Scan for the cell matching the given text and deliver its [x, y] coordinate at center. 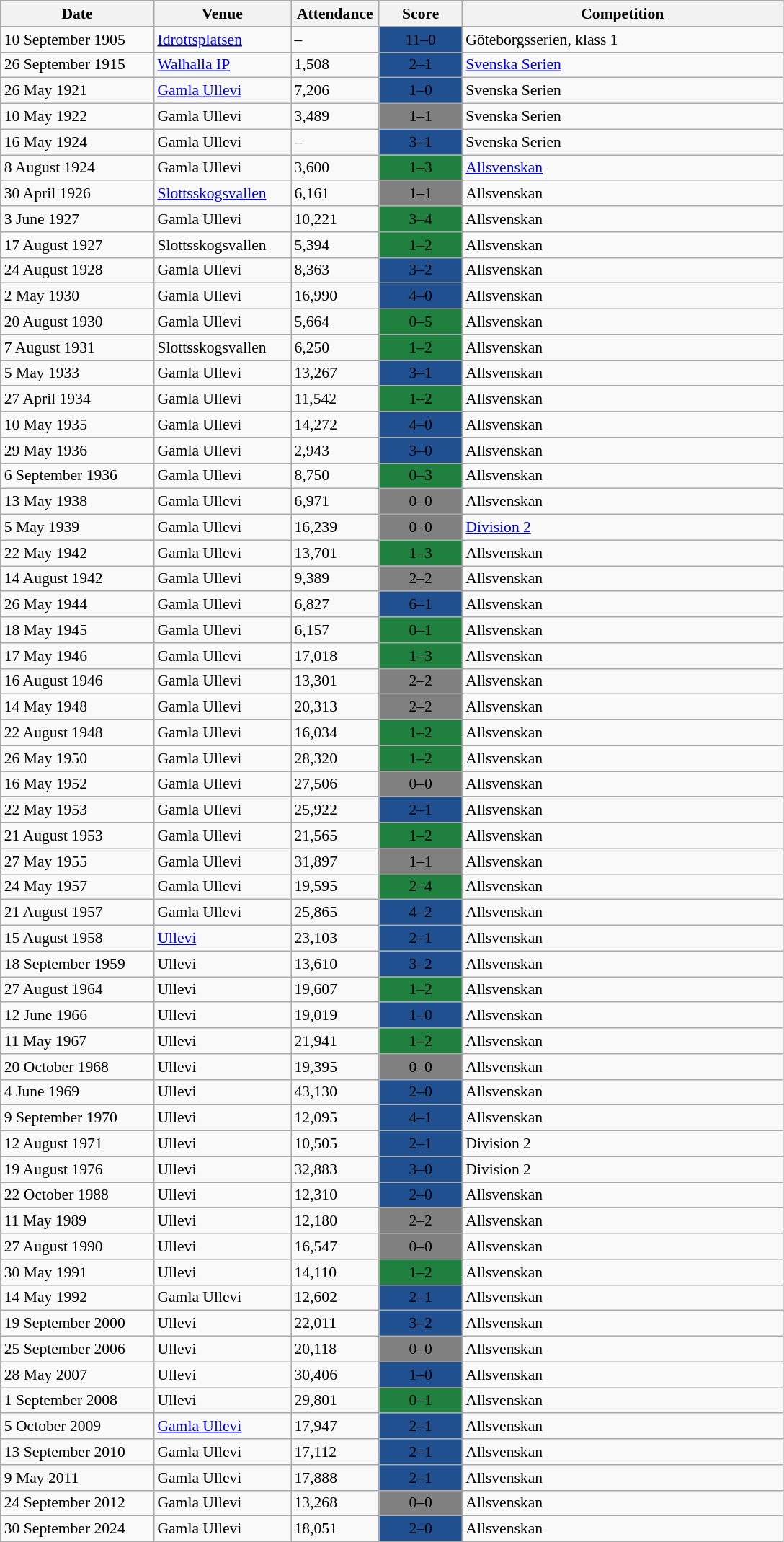
22 August 1948 [78, 733]
Attendance [336, 14]
5,664 [336, 322]
11–0 [421, 40]
16 May 1952 [78, 784]
3,489 [336, 117]
3 June 1927 [78, 219]
10 May 1935 [78, 425]
12 August 1971 [78, 1144]
5 May 1933 [78, 373]
6,250 [336, 347]
30 September 2024 [78, 1529]
Walhalla IP [222, 65]
22 May 1953 [78, 810]
21 August 1953 [78, 836]
7,206 [336, 91]
Date [78, 14]
11,542 [336, 399]
26 May 1921 [78, 91]
8,363 [336, 270]
27,506 [336, 784]
11 May 1989 [78, 1221]
2–4 [421, 887]
16,547 [336, 1246]
24 May 1957 [78, 887]
16 August 1946 [78, 681]
24 September 2012 [78, 1503]
12,310 [336, 1195]
5 May 1939 [78, 528]
17 August 1927 [78, 245]
20,118 [336, 1350]
14,110 [336, 1272]
29 May 1936 [78, 451]
Idrottsplatsen [222, 40]
17,947 [336, 1427]
22,011 [336, 1324]
0–3 [421, 476]
1,508 [336, 65]
24 August 1928 [78, 270]
14 May 1948 [78, 707]
19 August 1976 [78, 1169]
4–1 [421, 1118]
5,394 [336, 245]
6 September 1936 [78, 476]
32,883 [336, 1169]
6,157 [336, 630]
0–5 [421, 322]
26 September 1915 [78, 65]
29,801 [336, 1401]
10,505 [336, 1144]
Competition [623, 14]
25 September 2006 [78, 1350]
Score [421, 14]
27 April 1934 [78, 399]
26 May 1944 [78, 605]
30,406 [336, 1375]
13 May 1938 [78, 502]
10 May 1922 [78, 117]
9,389 [336, 579]
12,180 [336, 1221]
30 May 1991 [78, 1272]
23,103 [336, 939]
18,051 [336, 1529]
13,701 [336, 553]
18 May 1945 [78, 630]
17 May 1946 [78, 656]
16,239 [336, 528]
28 May 2007 [78, 1375]
19,607 [336, 990]
15 August 1958 [78, 939]
25,922 [336, 810]
17,888 [336, 1478]
17,112 [336, 1452]
3–4 [421, 219]
22 October 1988 [78, 1195]
1 September 2008 [78, 1401]
21,565 [336, 836]
12 June 1966 [78, 1016]
17,018 [336, 656]
18 September 1959 [78, 964]
3,600 [336, 168]
6–1 [421, 605]
2,943 [336, 451]
6,971 [336, 502]
19 September 2000 [78, 1324]
27 May 1955 [78, 861]
12,095 [336, 1118]
14 May 1992 [78, 1298]
16 May 1924 [78, 142]
30 April 1926 [78, 194]
21 August 1957 [78, 913]
27 August 1990 [78, 1246]
11 May 1967 [78, 1041]
10 September 1905 [78, 40]
20 October 1968 [78, 1067]
19,595 [336, 887]
6,161 [336, 194]
Venue [222, 14]
6,827 [336, 605]
20 August 1930 [78, 322]
16,990 [336, 296]
10,221 [336, 219]
4–2 [421, 913]
5 October 2009 [78, 1427]
2 May 1930 [78, 296]
13,268 [336, 1503]
7 August 1931 [78, 347]
16,034 [336, 733]
14 August 1942 [78, 579]
31,897 [336, 861]
Göteborgsserien, klass 1 [623, 40]
9 September 1970 [78, 1118]
13 September 2010 [78, 1452]
21,941 [336, 1041]
19,019 [336, 1016]
12,602 [336, 1298]
4 June 1969 [78, 1092]
20,313 [336, 707]
27 August 1964 [78, 990]
8,750 [336, 476]
43,130 [336, 1092]
26 May 1950 [78, 758]
13,267 [336, 373]
14,272 [336, 425]
25,865 [336, 913]
19,395 [336, 1067]
13,301 [336, 681]
8 August 1924 [78, 168]
13,610 [336, 964]
9 May 2011 [78, 1478]
28,320 [336, 758]
22 May 1942 [78, 553]
